Identify which cell holds the provided text, then report its [x, y] central coordinate. 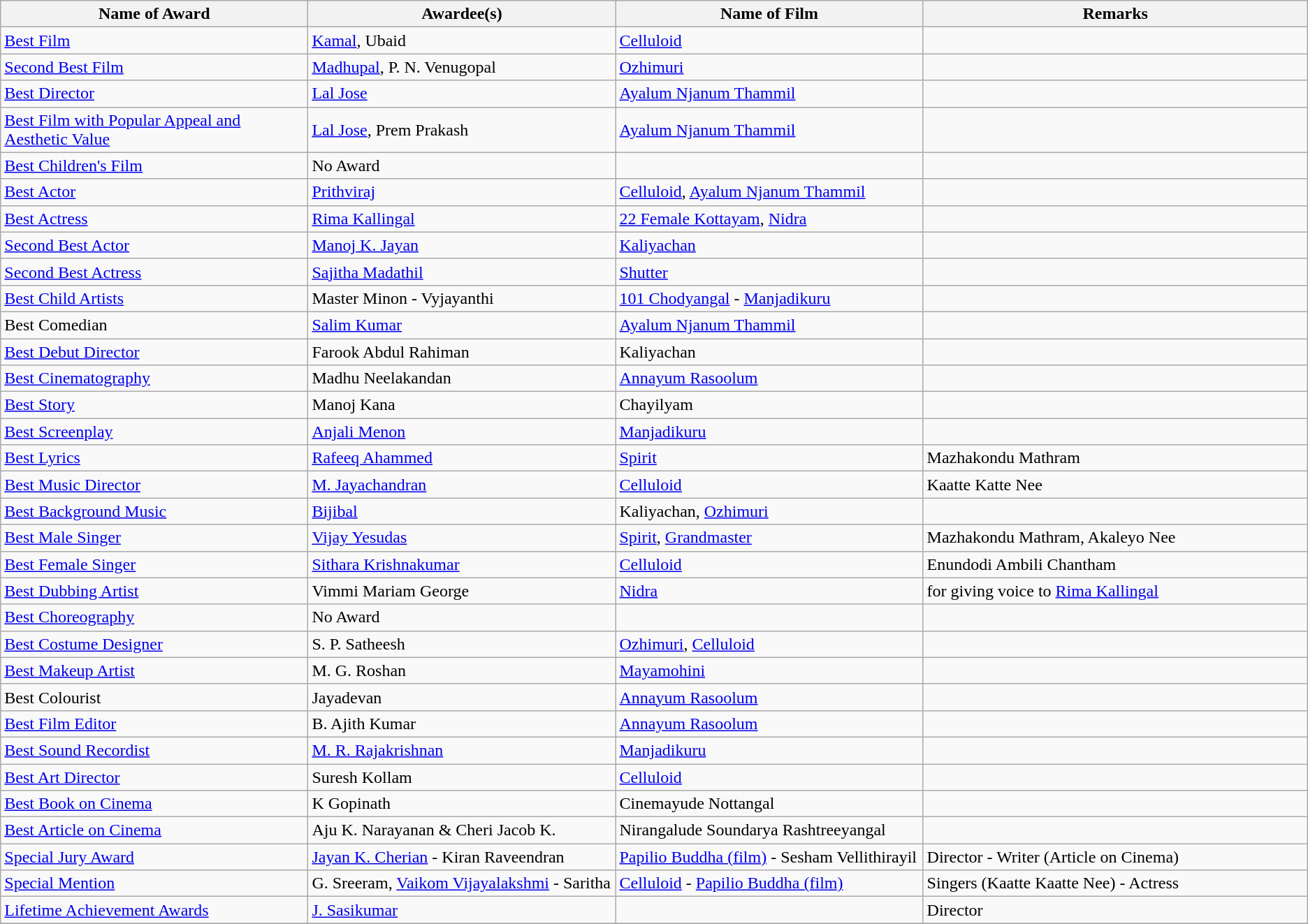
Best Director [154, 94]
S. P. Satheesh [462, 644]
Best Colourist [154, 697]
Ozhimuri [769, 67]
Mazhakondu Mathram, Akaleyo Nee [1115, 538]
Madhupal, P. N. Venugopal [462, 67]
Best Debut Director [154, 351]
Best Choreography [154, 617]
Best Screenplay [154, 432]
Best Story [154, 405]
Second Best Actress [154, 272]
Lal Jose [462, 94]
Best Film with Popular Appeal and Aesthetic Value [154, 130]
Name of Film [769, 14]
Anjali Menon [462, 432]
B. Ajith Kumar [462, 724]
Director [1115, 910]
Best Costume Designer [154, 644]
Best Actress [154, 219]
Manoj Kana [462, 405]
Ozhimuri, Celluloid [769, 644]
Suresh Kollam [462, 777]
Enundodi Ambili Chantham [1115, 564]
Rafeeq Ahammed [462, 458]
Best Background Music [154, 511]
Madhu Neelakandan [462, 379]
Lifetime Achievement Awards [154, 910]
Special Mention [154, 883]
K Gopinath [462, 804]
J. Sasikumar [462, 910]
Celluloid - Papilio Buddha (film) [769, 883]
Kamal, Ubaid [462, 41]
Awardee(s) [462, 14]
M. R. Rajakrishnan [462, 750]
Best Comedian [154, 325]
Singers (Kaatte Kaatte Nee) - Actress [1115, 883]
Rima Kallingal [462, 219]
Spirit, Grandmaster [769, 538]
Vijay Yesudas [462, 538]
Chayilyam [769, 405]
Second Best Film [154, 67]
Director - Writer (Article on Cinema) [1115, 857]
Cinemayude Nottangal [769, 804]
Vimmi Mariam George [462, 591]
Best Child Artists [154, 298]
Best Dubbing Artist [154, 591]
Best Art Director [154, 777]
Sithara Krishnakumar [462, 564]
Kaliyachan, Ozhimuri [769, 511]
Jayan K. Cherian - Kiran Raveendran [462, 857]
22 Female Kottayam, Nidra [769, 219]
Lal Jose, Prem Prakash [462, 130]
Best Lyrics [154, 458]
Best Music Director [154, 485]
Farook Abdul Rahiman [462, 351]
Sajitha Madathil [462, 272]
Kaatte Katte Nee [1115, 485]
Best Article on Cinema [154, 830]
Best Cinematography [154, 379]
Best Female Singer [154, 564]
Master Minon - Vyjayanthi [462, 298]
Nirangalude Soundarya Rashtreeyangal [769, 830]
M. Jayachandran [462, 485]
Best Book on Cinema [154, 804]
Mayamohini [769, 670]
Best Makeup Artist [154, 670]
Name of Award [154, 14]
Manoj K. Jayan [462, 245]
Best Male Singer [154, 538]
Best Children's Film [154, 166]
Bijibal [462, 511]
Papilio Buddha (film) - Sesham Vellithirayil [769, 857]
Jayadevan [462, 697]
G. Sreeram, Vaikom Vijayalakshmi - Saritha [462, 883]
Spirit [769, 458]
Shutter [769, 272]
Prithviraj [462, 192]
M. G. Roshan [462, 670]
Special Jury Award [154, 857]
for giving voice to Rima Kallingal [1115, 591]
Remarks [1115, 14]
Nidra [769, 591]
101 Chodyangal - Manjadikuru [769, 298]
Salim Kumar [462, 325]
Second Best Actor [154, 245]
Best Film [154, 41]
Best Sound Recordist [154, 750]
Best Film Editor [154, 724]
Aju K. Narayanan & Cheri Jacob K. [462, 830]
Celluloid, Ayalum Njanum Thammil [769, 192]
Best Actor [154, 192]
Mazhakondu Mathram [1115, 458]
